Scan for the cell matching the given text and deliver its (X, Y) coordinate at center. 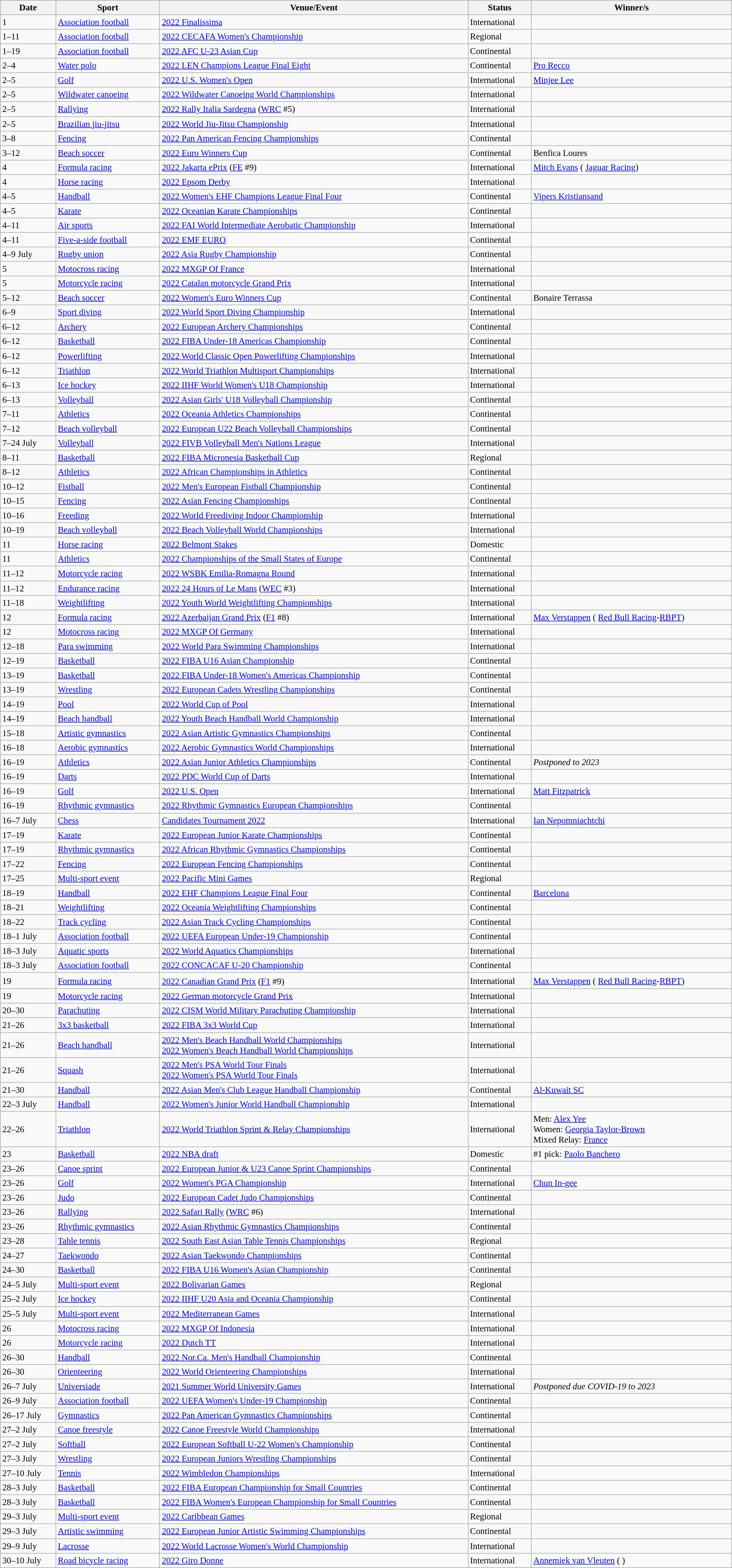
2022 FIBA Women's European Championship for Small Countries (314, 1502)
2022 Jakarta ePrix (FE #9) (314, 167)
Softball (108, 1444)
2022 Asian Junior Athletics Championships (314, 762)
2022 Bolivarian Games (314, 1285)
Freeding (108, 516)
2022 MXGP Of France (314, 269)
Parachuting (108, 1011)
2022 MXGP Of Germany (314, 632)
2022 FIBA Under-18 Women's Americas Championship (314, 675)
17–25 (28, 879)
2022 EHF Champions League Final Four (314, 893)
2022 FAI World Intermediate Aerobatic Championship (314, 225)
Para swimming (108, 646)
25–2 July (28, 1299)
3–8 (28, 138)
Bonaire Terrassa (632, 298)
Water polo (108, 66)
27–10 July (28, 1473)
Aerobic gymnastics (108, 748)
2022 European U22 Beach Volleyball Championships (314, 428)
Archery (108, 327)
23–28 (28, 1241)
2022 German motorcycle Grand Prix (314, 996)
2022 Women's Junior World Handball Championship (314, 1104)
Rugby union (108, 254)
2022 Canadian Grand Prix (F1 #9) (314, 981)
Squash (108, 1070)
2022 Men's Beach Handball World Championships 2022 Women's Beach Handball World Championships (314, 1045)
2022 African Championships in Athletics (314, 472)
2022 Wimbledon Championships (314, 1473)
12–18 (28, 646)
2022 World Jiu-Jitsu Championship (314, 124)
2022 World Sport Diving Championship (314, 312)
2022 Asian Artistic Gymnastics Championships (314, 733)
2022 WSBK Emilia-Romagna Round (314, 574)
2022 World Para Swimming Championships (314, 646)
2022 European Archery Championships (314, 327)
2022 FIBA Micronesia Basketball Cup (314, 457)
Benfica Loures (632, 153)
Venue/Event (314, 8)
Ian Nepomniachtchi (632, 820)
2022 NBA draft (314, 1154)
2022 UEFA Women's Under-19 Championship (314, 1401)
2022 Pan American Fencing Championships (314, 138)
Five-a-side football (108, 240)
29–9 July (28, 1546)
7–11 (28, 414)
1 (28, 22)
Aquatic sports (108, 951)
10–15 (28, 501)
16–18 (28, 748)
2022 MXGP Of Indonesia (314, 1328)
Track cycling (108, 922)
2022 Youth Beach Handball World Championship (314, 719)
2022 Aerobic Gymnastics World Championships (314, 748)
Pool (108, 704)
26–7 July (28, 1386)
2022 Women's PGA Championship (314, 1183)
Postponed due COVID-19 to 2023 (632, 1386)
Minjee Lee (632, 80)
2022 World Triathlon Multisport Championships (314, 371)
18–19 (28, 893)
Vipers Kristiansand (632, 196)
11–18 (28, 603)
2022 Wildwater Canoeing World Championships (314, 95)
Gymnastics (108, 1415)
2022 Oceanian Karate Championships (314, 211)
2022 Asian Girls' U18 Volleyball Championship (314, 400)
Lacrosse (108, 1546)
2021 Summer World University Games (314, 1386)
2022 Pan American Gymnastics Championships (314, 1415)
17–22 (28, 864)
21–30 (28, 1090)
2022 Pacific Mini Games (314, 879)
2022 World Lacrosse Women's World Championship (314, 1546)
Annemiek van Vleuten ( ) (632, 1560)
2022 Asia Rugby Championship (314, 254)
2022 Giro Donne (314, 1560)
12–19 (28, 661)
6–9 (28, 312)
2022 FIBA Under-18 Americas Championship (314, 342)
Tennis (108, 1473)
24–5 July (28, 1285)
30–10 July (28, 1560)
2022 World Freediving Indoor Championship (314, 516)
27–3 July (28, 1459)
2022 Safari Rally (WRC #6) (314, 1212)
Canoe freestyle (108, 1430)
2022 European Softball U-22 Women's Championship (314, 1444)
2022 Azerbaijan Grand Prix (F1 #8) (314, 617)
2022 Oceania Athletics Championships (314, 414)
Men: Alex Yee Women: Georgia Taylor-BrownMixed Relay: France (632, 1129)
Pro Recco (632, 66)
1–19 (28, 51)
#1 pick: Paolo Banchero (632, 1154)
2022 Asian Men's Club League Handball Championship (314, 1090)
2022 UEFA European Under-19 Championship (314, 936)
Universiade (108, 1386)
2022 EMF EURO (314, 240)
Road bicycle racing (108, 1560)
2022 CONCACAF U-20 Championship (314, 965)
2022 FIVB Volleyball Men's Nations League (314, 443)
2022 AFC U-23 Asian Cup (314, 51)
8–12 (28, 472)
2022 Finalissima (314, 22)
10–19 (28, 530)
2022 Women's EHF Champions League Final Four (314, 196)
2022 Asian Track Cycling Championships (314, 922)
2022 Championships of the Small States of Europe (314, 559)
Canoe sprint (108, 1168)
Artistic gymnastics (108, 733)
16–7 July (28, 820)
2022 FIBA U16 Asian Championship (314, 661)
15–18 (28, 733)
Air sports (108, 225)
Taekwondo (108, 1256)
2022 CECAFA Women's Championship (314, 37)
Darts (108, 777)
2022 European Cadet Judo Championships (314, 1197)
18–22 (28, 922)
Al-Kuwait SC (632, 1090)
2022 European Junior Artistic Swimming Championships (314, 1531)
22–26 (28, 1129)
Barcelona (632, 893)
8–11 (28, 457)
Winner/s (632, 8)
2022 Nor.Ca. Men's Handball Championship (314, 1357)
20–30 (28, 1011)
2022 Youth World Weightlifting Championships (314, 603)
2022 African Rhythmic Gymnastics Championships (314, 849)
22–3 July (28, 1104)
2022 World Orienteering Championships (314, 1372)
2022 European Junior & U23 Canoe Sprint Championships (314, 1168)
23 (28, 1154)
5–12 (28, 298)
18–21 (28, 908)
2022 Euro Winners Cup (314, 153)
2022 European Junior Karate Championships (314, 835)
2022 South East Asian Table Tennis Championships (314, 1241)
2022 LEN Champions League Final Eight (314, 66)
2022 European Cadets Wrestling Championships (314, 690)
2022 FIBA U16 Women's Asian Championship (314, 1270)
Orienteering (108, 1372)
3–12 (28, 153)
2022 U.S. Women's Open (314, 80)
2022 Asian Rhythmic Gymnastics Championships (314, 1227)
4–9 July (28, 254)
2022 Dutch TT (314, 1343)
Endurance racing (108, 588)
2022 European Fencing Championships (314, 864)
2022 IIHF U20 Asia and Oceania Championship (314, 1299)
Mitch Evans ( Jaguar Racing) (632, 167)
10–16 (28, 516)
2022 IIHF World Women's U18 Championship (314, 385)
Chun In-gee (632, 1183)
2022 World Triathlon Sprint & Relay Championships (314, 1129)
2022 Belmont Stakes (314, 545)
18–1 July (28, 936)
25–5 July (28, 1314)
Status (500, 8)
2022 24 Hours of Le Mans (WEC #3) (314, 588)
2022 Catalan motorcycle Grand Prix (314, 283)
2022 PDC World Cup of Darts (314, 777)
Powerlifting (108, 356)
Brazilian jiu-jitsu (108, 124)
2022 Asian Fencing Championships (314, 501)
2022 World Classic Open Powerlifting Championships (314, 356)
2022 Rhythmic Gymnastics European Championships (314, 806)
2022 Canoe Freestyle World Championships (314, 1430)
24–27 (28, 1256)
Matt Fitzpatrick (632, 791)
2022 World Cup of Pool (314, 704)
7–24 July (28, 443)
Sport diving (108, 312)
2022 FIBA 3x3 World Cup (314, 1025)
Candidates Tournament 2022 (314, 820)
2022 Beach Volleyball World Championships (314, 530)
1–11 (28, 37)
2022 Men's PSA World Tour Finals 2022 Women's PSA World Tour Finals (314, 1070)
2022 Men's European Fistball Championship (314, 487)
26–17 July (28, 1415)
Sport (108, 8)
2022 CISM World Military Parachuting Championship (314, 1011)
2022 Epsom Derby (314, 182)
2022 U.S. Open (314, 791)
2022 World Aquatics Championships (314, 951)
Artistic swimming (108, 1531)
2022 FIBA European Championship for Small Countries (314, 1488)
Judo (108, 1197)
Wildwater canoeing (108, 95)
2022 Asian Taekwondo Championships (314, 1256)
Postponed to 2023 (632, 762)
2022 European Juniors Wrestling Championships (314, 1459)
26–9 July (28, 1401)
2–4 (28, 66)
3x3 basketball (108, 1025)
7–12 (28, 428)
2022 Women's Euro Winners Cup (314, 298)
Date (28, 8)
2022 Rally Italia Sardegna (WRC #5) (314, 109)
2022 Caribbean Games (314, 1517)
2022 Mediterranean Games (314, 1314)
24–30 (28, 1270)
Chess (108, 820)
Table tennis (108, 1241)
2022 Oceania Weightlifting Championships (314, 908)
10–12 (28, 487)
Fistball (108, 487)
